Determine the (X, Y) coordinate at the center of the cell enclosing the given text.  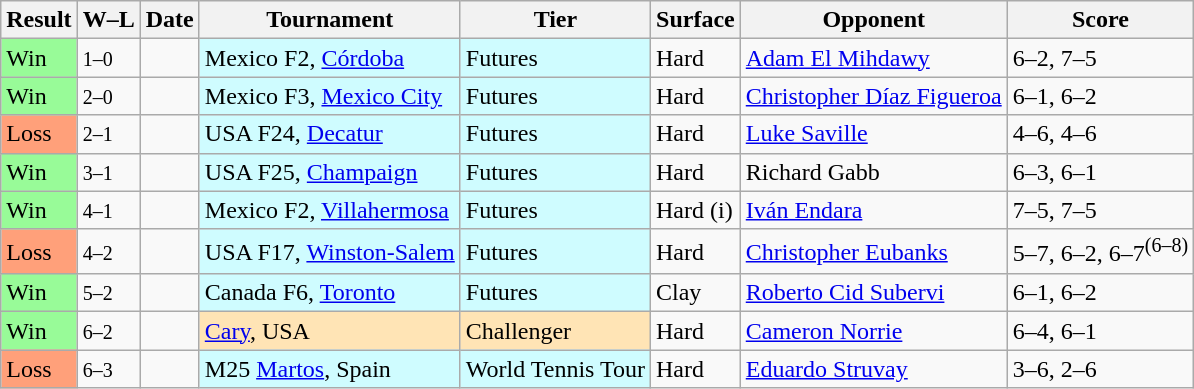
Date (170, 20)
USA F17, Winston-Salem (330, 252)
7–5, 7–5 (1100, 210)
5–7, 6–2, 6–7(6–8) (1100, 252)
World Tennis Tour (555, 369)
1–0 (108, 58)
4–1 (108, 210)
USA F24, Decatur (330, 134)
2–0 (108, 96)
Christopher Díaz Figueroa (874, 96)
W–L (108, 20)
Clay (696, 293)
6–3 (108, 369)
3–1 (108, 172)
Challenger (555, 331)
Mexico F2, Villahermosa (330, 210)
6–2 (108, 331)
6–2, 7–5 (1100, 58)
4–6, 4–6 (1100, 134)
Cameron Norrie (874, 331)
Cary, USA (330, 331)
Christopher Eubanks (874, 252)
Result (39, 20)
Iván Endara (874, 210)
Opponent (874, 20)
Mexico F2, Córdoba (330, 58)
Mexico F3, Mexico City (330, 96)
6–4, 6–1 (1100, 331)
2–1 (108, 134)
4–2 (108, 252)
USA F25, Champaign (330, 172)
Richard Gabb (874, 172)
6–3, 6–1 (1100, 172)
Tournament (330, 20)
Adam El Mihdawy (874, 58)
M25 Martos, Spain (330, 369)
Hard (i) (696, 210)
Score (1100, 20)
3–6, 2–6 (1100, 369)
Surface (696, 20)
Roberto Cid Subervi (874, 293)
Tier (555, 20)
Canada F6, Toronto (330, 293)
Luke Saville (874, 134)
Eduardo Struvay (874, 369)
5–2 (108, 293)
